Return (x, y) of the center of cell containing provided text 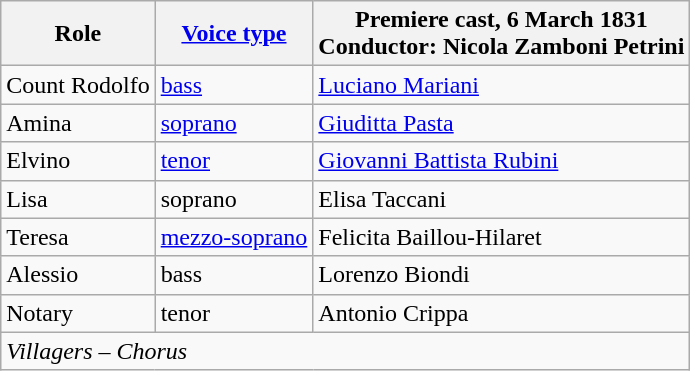
Antonio Crippa (502, 313)
Role (78, 34)
Giuditta Pasta (502, 123)
Amina (78, 123)
Elisa Taccani (502, 199)
Voice type (234, 34)
Count Rodolfo (78, 85)
Felicita Baillou-Hilaret (502, 237)
mezzo-soprano (234, 237)
Teresa (78, 237)
Luciano Mariani (502, 85)
Giovanni Battista Rubini (502, 161)
Alessio (78, 275)
Elvino (78, 161)
Notary (78, 313)
Premiere cast, 6 March 1831Conductor: Nicola Zamboni Petrini (502, 34)
Villagers – Chorus (346, 351)
Lisa (78, 199)
Lorenzo Biondi (502, 275)
